Detect which cell encompasses the target text, then output its (X, Y) center coordinate. 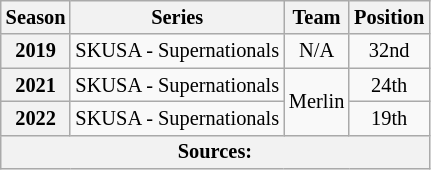
2021 (36, 85)
Position (389, 17)
32nd (389, 51)
Series (177, 17)
24th (389, 85)
19th (389, 118)
N/A (316, 51)
2019 (36, 51)
Team (316, 17)
Sources: (215, 152)
Merlin (316, 102)
Season (36, 17)
2022 (36, 118)
